Output the (X, Y) coordinate of the center of the cell containing the given text.  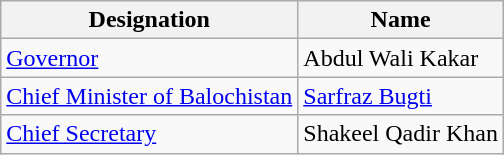
Chief Minister of Balochistan (150, 96)
Chief Secretary (150, 134)
Name (401, 20)
Governor (150, 58)
Designation (150, 20)
Abdul Wali Kakar (401, 58)
Shakeel Qadir Khan (401, 134)
Sarfraz Bugti (401, 96)
